Capture the cell that displays the provided text and extract its [X, Y] central coordinate. 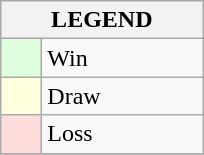
Draw [122, 96]
Loss [122, 134]
LEGEND [102, 20]
Win [122, 58]
